Return (X, Y) of the center of cell containing provided text 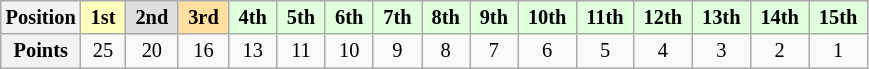
Position (41, 17)
4 (663, 51)
8 (446, 51)
14th (779, 17)
10th (547, 17)
3rd (203, 17)
13 (253, 51)
Points (41, 51)
13th (721, 17)
11 (301, 51)
6th (349, 17)
7th (397, 17)
5th (301, 17)
9th (494, 17)
5 (604, 51)
9 (397, 51)
11th (604, 17)
8th (446, 17)
15th (838, 17)
2nd (152, 17)
20 (152, 51)
12th (663, 17)
3 (721, 51)
16 (203, 51)
10 (349, 51)
1st (104, 17)
25 (104, 51)
2 (779, 51)
4th (253, 17)
6 (547, 51)
1 (838, 51)
7 (494, 51)
